From the cell containing the given text, extract its center point as (X, Y) coordinate. 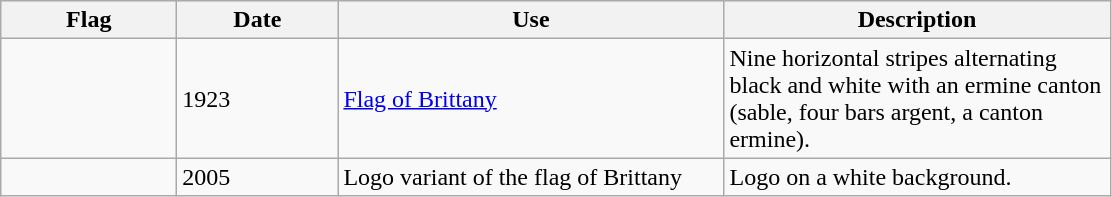
Date (258, 20)
2005 (258, 177)
Logo variant of the flag of Brittany (531, 177)
Flag (89, 20)
1923 (258, 98)
Use (531, 20)
Nine horizontal stripes alternating black and white with an ermine canton (sable, four bars argent, a canton ermine). (917, 98)
Logo on a white background. (917, 177)
Description (917, 20)
Flag of Brittany (531, 98)
